For the text-containing cell, return its midpoint in (x, y) coordinate format. 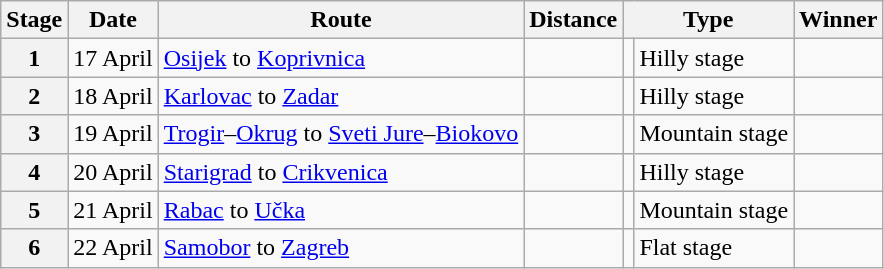
5 (34, 210)
Distance (574, 20)
Starigrad to Crikvenica (341, 172)
Route (341, 20)
18 April (113, 96)
1 (34, 58)
Rabac to Učka (341, 210)
21 April (113, 210)
Stage (34, 20)
Trogir–Okrug to Sveti Jure–Biokovo (341, 134)
2 (34, 96)
17 April (113, 58)
Osijek to Koprivnica (341, 58)
3 (34, 134)
4 (34, 172)
19 April (113, 134)
6 (34, 248)
20 April (113, 172)
Type (708, 20)
Karlovac to Zadar (341, 96)
Date (113, 20)
22 April (113, 248)
Winner (838, 20)
Samobor to Zagreb (341, 248)
Flat stage (714, 248)
